Provide the [X, Y] coordinate of the cell's center where the given text is located.  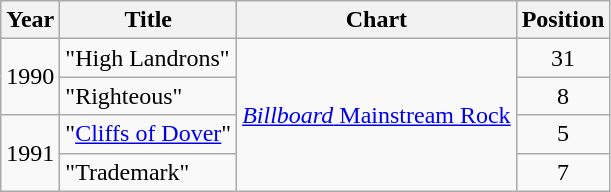
Year [30, 20]
"High Landrons" [148, 58]
1990 [30, 77]
Chart [376, 20]
5 [563, 134]
31 [563, 58]
1991 [30, 153]
Position [563, 20]
Billboard Mainstream Rock [376, 115]
Title [148, 20]
"Righteous" [148, 96]
"Cliffs of Dover" [148, 134]
"Trademark" [148, 172]
8 [563, 96]
7 [563, 172]
